Search for the cell housing the specified text and yield its [X, Y] center coordinate. 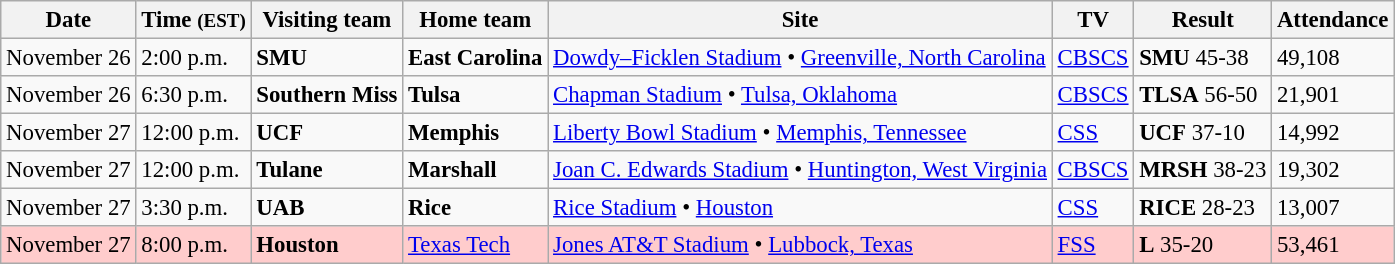
Date [68, 20]
Attendance [1333, 20]
Site [800, 20]
MRSH 38-23 [1203, 170]
Tulane [327, 170]
Marshall [476, 170]
SMU [327, 58]
Visiting team [327, 20]
Memphis [476, 133]
19,302 [1333, 170]
21,901 [1333, 95]
2:00 p.m. [194, 58]
Jones AT&T Stadium • Lubbock, Texas [800, 245]
Southern Miss [327, 95]
L 35-20 [1203, 245]
Rice [476, 208]
Dowdy–Ficklen Stadium • Greenville, North Carolina [800, 58]
UAB [327, 208]
UCF 37-10 [1203, 133]
Chapman Stadium • Tulsa, Oklahoma [800, 95]
Liberty Bowl Stadium • Memphis, Tennessee [800, 133]
Texas Tech [476, 245]
8:00 p.m. [194, 245]
3:30 p.m. [194, 208]
Rice Stadium • Houston [800, 208]
FSS [1093, 245]
13,007 [1333, 208]
6:30 p.m. [194, 95]
49,108 [1333, 58]
TLSA 56-50 [1203, 95]
Tulsa [476, 95]
UCF [327, 133]
TV [1093, 20]
Result [1203, 20]
Time (EST) [194, 20]
SMU 45-38 [1203, 58]
East Carolina [476, 58]
14,992 [1333, 133]
RICE 28-23 [1203, 208]
Joan C. Edwards Stadium • Huntington, West Virginia [800, 170]
Home team [476, 20]
Houston [327, 245]
53,461 [1333, 245]
